Pinpoint the cell where the given text exists, returning its (x, y) midpoint coordinate. 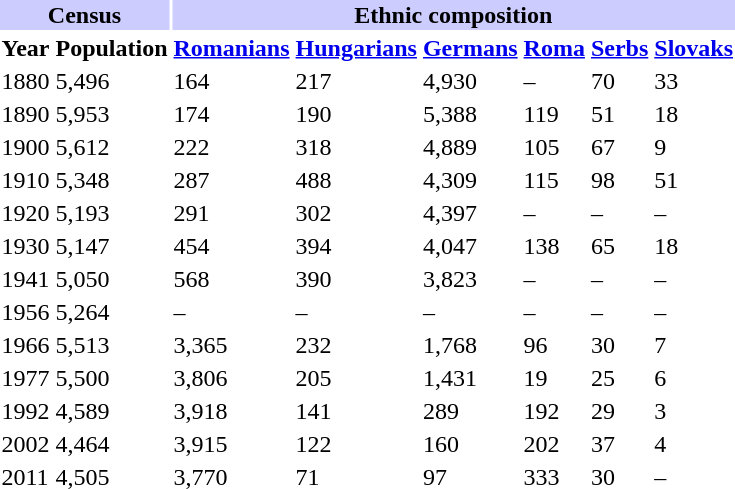
1992 (26, 411)
3,806 (232, 378)
Romanians (232, 48)
1910 (26, 180)
205 (356, 378)
1930 (26, 246)
119 (554, 114)
302 (356, 213)
318 (356, 147)
4,589 (112, 411)
Serbs (619, 48)
202 (554, 444)
5,513 (112, 345)
5,388 (470, 114)
1880 (26, 81)
70 (619, 81)
5,953 (112, 114)
5,612 (112, 147)
1941 (26, 279)
217 (356, 81)
4,889 (470, 147)
454 (232, 246)
30 (619, 345)
5,496 (112, 81)
7 (694, 345)
33 (694, 81)
1,431 (470, 378)
19 (554, 378)
4,464 (112, 444)
4,047 (470, 246)
289 (470, 411)
5,500 (112, 378)
5,147 (112, 246)
122 (356, 444)
5,264 (112, 312)
Germans (470, 48)
568 (232, 279)
Ethnic composition (453, 15)
1977 (26, 378)
115 (554, 180)
Roma (554, 48)
Census (84, 15)
Year (26, 48)
96 (554, 345)
1956 (26, 312)
5,050 (112, 279)
1,768 (470, 345)
488 (356, 180)
164 (232, 81)
1900 (26, 147)
4,309 (470, 180)
192 (554, 411)
390 (356, 279)
Hungarians (356, 48)
3,365 (232, 345)
3 (694, 411)
138 (554, 246)
Slovaks (694, 48)
3,915 (232, 444)
5,348 (112, 180)
222 (232, 147)
1890 (26, 114)
37 (619, 444)
Population (112, 48)
160 (470, 444)
1966 (26, 345)
4 (694, 444)
67 (619, 147)
9 (694, 147)
141 (356, 411)
232 (356, 345)
2002 (26, 444)
6 (694, 378)
4,397 (470, 213)
3,823 (470, 279)
287 (232, 180)
3,918 (232, 411)
394 (356, 246)
190 (356, 114)
1920 (26, 213)
291 (232, 213)
29 (619, 411)
105 (554, 147)
25 (619, 378)
4,930 (470, 81)
5,193 (112, 213)
98 (619, 180)
65 (619, 246)
174 (232, 114)
